Return the [X, Y] coordinate for the center point of the cell that contains the specified text.  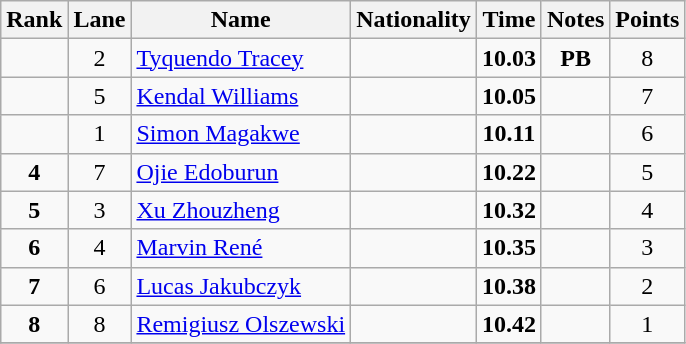
Remigiusz Olszewski [241, 324]
10.22 [508, 172]
Notes [575, 20]
Rank [34, 20]
10.05 [508, 96]
Xu Zhouzheng [241, 210]
Marvin René [241, 248]
Kendal Williams [241, 96]
10.11 [508, 134]
Nationality [414, 20]
10.38 [508, 286]
Tyquendo Tracey [241, 58]
10.03 [508, 58]
Lucas Jakubczyk [241, 286]
Name [241, 20]
10.32 [508, 210]
Simon Magakwe [241, 134]
Ojie Edoburun [241, 172]
10.35 [508, 248]
Lane [100, 20]
Time [508, 20]
10.42 [508, 324]
PB [575, 58]
Points [648, 20]
